Output the [X, Y] coordinate of the center of the cell containing the given text.  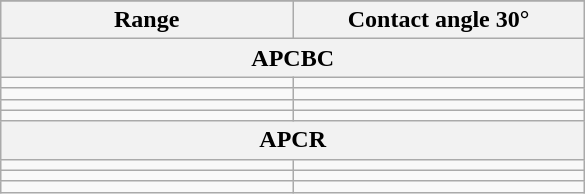
APCBC [293, 58]
APCR [293, 140]
Contact angle 30° [439, 20]
Range [147, 20]
